Find where the given text appears and provide that cell's center as [X, Y] coordinate. 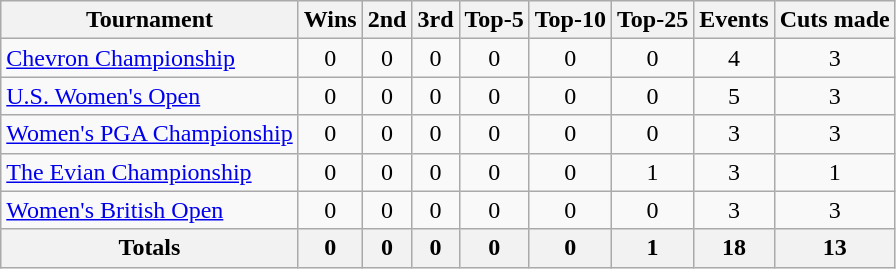
Cuts made [834, 20]
Women's British Open [150, 210]
Wins [330, 20]
18 [734, 248]
Totals [150, 248]
Events [734, 20]
5 [734, 96]
U.S. Women's Open [150, 96]
Top-25 [652, 20]
Chevron Championship [150, 58]
The Evian Championship [150, 172]
Tournament [150, 20]
3rd [436, 20]
13 [834, 248]
Women's PGA Championship [150, 134]
Top-10 [570, 20]
Top-5 [494, 20]
4 [734, 58]
2nd [387, 20]
